Detect which cell encompasses the target text, then output its [x, y] center coordinate. 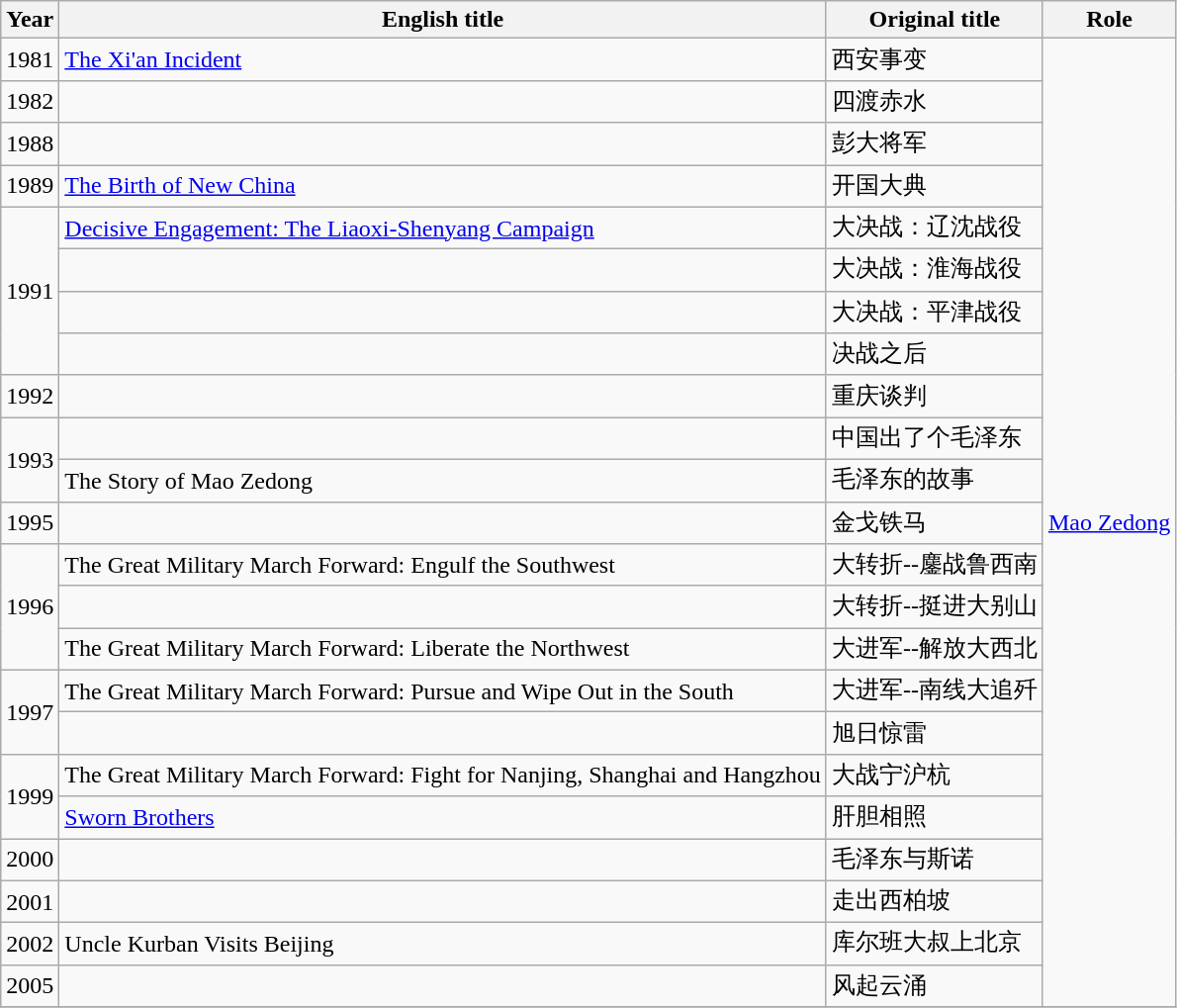
大进军--解放大西北 [934, 649]
决战之后 [934, 354]
大决战：辽沈战役 [934, 228]
1992 [30, 396]
1989 [30, 186]
2002 [30, 944]
1991 [30, 291]
1981 [30, 59]
大决战：平津战役 [934, 313]
大进军--南线大追歼 [934, 690]
The Great Military March Forward: Fight for Nanjing, Shanghai and Hangzhou [443, 776]
大战宁沪杭 [934, 776]
1993 [30, 459]
金戈铁马 [934, 522]
西安事变 [934, 59]
旭日惊雷 [934, 734]
中国出了个毛泽东 [934, 439]
1995 [30, 522]
走出西柏坡 [934, 902]
Role [1109, 20]
库尔班大叔上北京 [934, 944]
毛泽东的故事 [934, 481]
重庆谈判 [934, 396]
Mao Zedong [1109, 522]
The Great Military March Forward: Pursue and Wipe Out in the South [443, 690]
Original title [934, 20]
English title [443, 20]
1997 [30, 712]
1982 [30, 101]
开国大典 [934, 186]
彭大将军 [934, 144]
1999 [30, 795]
风起云涌 [934, 985]
Decisive Engagement: The Liaoxi-Shenyang Campaign [443, 228]
1988 [30, 144]
The Birth of New China [443, 186]
The Story of Mao Zedong [443, 481]
2001 [30, 902]
Year [30, 20]
四渡赤水 [934, 101]
Uncle Kurban Visits Beijing [443, 944]
2000 [30, 861]
The Xi'an Incident [443, 59]
The Great Military March Forward: Engulf the Southwest [443, 566]
Sworn Brothers [443, 817]
1996 [30, 607]
大转折--鏖战鲁西南 [934, 566]
The Great Military March Forward: Liberate the Northwest [443, 649]
2005 [30, 985]
肝胆相照 [934, 817]
大转折--挺进大别山 [934, 607]
毛泽东与斯诺 [934, 861]
大决战：淮海战役 [934, 271]
